Determine the (x, y) coordinate at the center of the cell enclosing the given text.  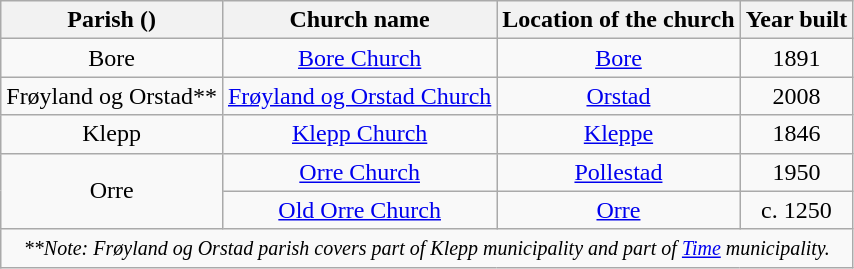
Bore Church (359, 58)
Church name (359, 20)
Frøyland og Orstad Church (359, 96)
**Note: Frøyland og Orstad parish covers part of Klepp municipality and part of Time municipality. (427, 248)
Old Orre Church (359, 210)
Klepp Church (359, 134)
Frøyland og Orstad** (112, 96)
1950 (796, 172)
c. 1250 (796, 210)
Location of the church (618, 20)
Orstad (618, 96)
Klepp (112, 134)
Pollestad (618, 172)
Kleppe (618, 134)
Year built (796, 20)
2008 (796, 96)
1891 (796, 58)
1846 (796, 134)
Orre Church (359, 172)
Parish () (112, 20)
